Locate the cell with the specified text and output its (x, y) center coordinate. 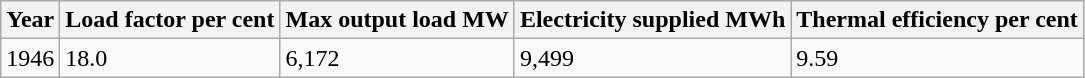
Year (30, 20)
Thermal efficiency per cent (938, 20)
Max output load MW (397, 20)
Electricity supplied MWh (652, 20)
9.59 (938, 58)
1946 (30, 58)
9,499 (652, 58)
18.0 (170, 58)
6,172 (397, 58)
Load factor per cent (170, 20)
